Return [x, y] of the center of cell containing provided text 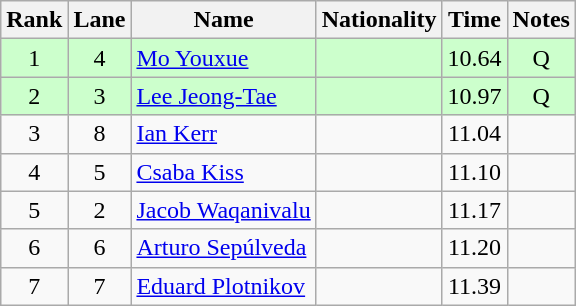
1 [34, 58]
Eduard Plotnikov [224, 286]
Time [474, 20]
11.39 [474, 286]
Notes [541, 20]
10.97 [474, 96]
Lane [100, 20]
Ian Kerr [224, 134]
Csaba Kiss [224, 172]
11.10 [474, 172]
11.20 [474, 248]
Lee Jeong-Tae [224, 96]
8 [100, 134]
Nationality [379, 20]
10.64 [474, 58]
11.04 [474, 134]
Arturo Sepúlveda [224, 248]
11.17 [474, 210]
Rank [34, 20]
Jacob Waqanivalu [224, 210]
Name [224, 20]
Mo Youxue [224, 58]
